Return (x, y) of the center of cell containing provided text 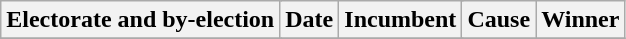
Electorate and by-election (140, 20)
Incumbent (400, 20)
Cause (499, 20)
Winner (580, 20)
Date (310, 20)
